Locate the cell with the specified text and output its (X, Y) center coordinate. 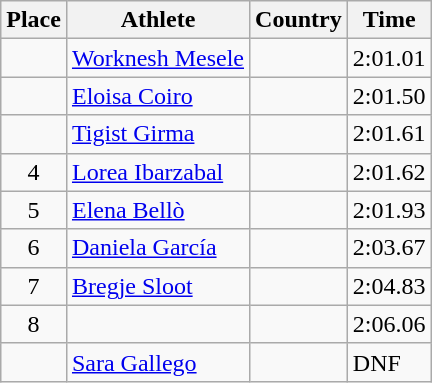
2:06.06 (389, 324)
2:03.67 (389, 248)
5 (34, 210)
Elena Bellò (158, 210)
8 (34, 324)
2:01.50 (389, 96)
Country (299, 20)
Tigist Girma (158, 134)
2:01.01 (389, 58)
Sara Gallego (158, 362)
2:01.61 (389, 134)
Worknesh Mesele (158, 58)
Lorea Ibarzabal (158, 172)
Time (389, 20)
Eloisa Coiro (158, 96)
6 (34, 248)
Athlete (158, 20)
Bregje Sloot (158, 286)
Place (34, 20)
4 (34, 172)
DNF (389, 362)
7 (34, 286)
Daniela García (158, 248)
2:04.83 (389, 286)
2:01.62 (389, 172)
2:01.93 (389, 210)
